From the cell containing the given text, extract its center point as [x, y] coordinate. 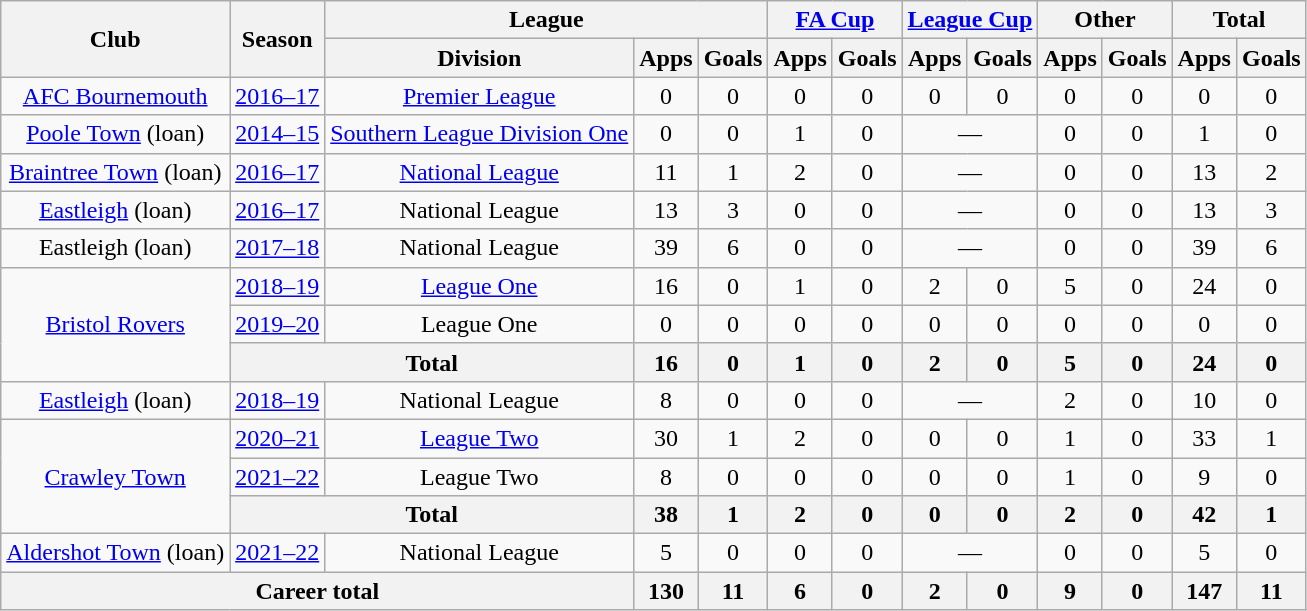
Poole Town (loan) [116, 134]
30 [666, 438]
FA Cup [835, 20]
Season [278, 39]
42 [1204, 515]
147 [1204, 591]
Southern League Division One [480, 134]
38 [666, 515]
2017–18 [278, 248]
33 [1204, 438]
Career total [318, 591]
10 [1204, 400]
Other [1105, 20]
Aldershot Town (loan) [116, 553]
Bristol Rovers [116, 324]
League [546, 20]
Club [116, 39]
2014–15 [278, 134]
Crawley Town [116, 476]
130 [666, 591]
Division [480, 58]
AFC Bournemouth [116, 96]
League Cup [970, 20]
Premier League [480, 96]
Braintree Town (loan) [116, 172]
2019–20 [278, 324]
2020–21 [278, 438]
